Find where the given text appears and provide that cell's center as [X, Y] coordinate. 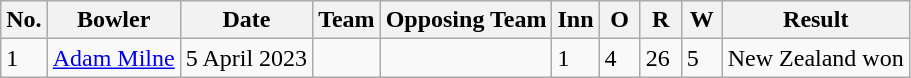
Adam Milne [114, 58]
No. [24, 20]
Date [246, 20]
R [660, 20]
5 April 2023 [246, 58]
Opposing Team [466, 20]
Bowler [114, 20]
Result [816, 20]
5 [702, 58]
O [620, 20]
4 [620, 58]
26 [660, 58]
W [702, 20]
Inn [576, 20]
Team [347, 20]
New Zealand won [816, 58]
